Find where the given text appears and provide that cell's center as (X, Y) coordinate. 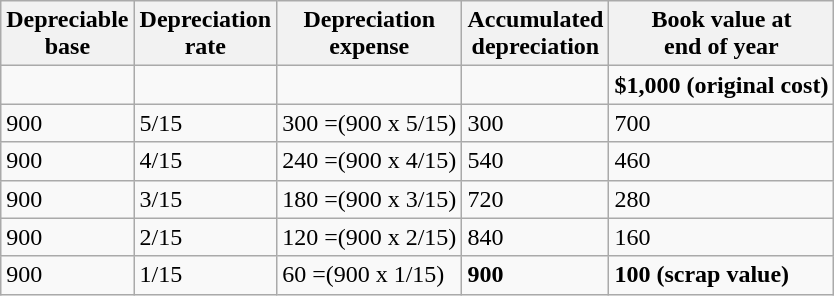
4/15 (206, 161)
1/15 (206, 275)
540 (536, 161)
160 (722, 237)
Depreciation expense (370, 34)
Accumulated depreciation (536, 34)
60 =(900 x 1/15) (370, 275)
840 (536, 237)
2/15 (206, 237)
300 =(900 x 5/15) (370, 123)
120 =(900 x 2/15) (370, 237)
5/15 (206, 123)
240 =(900 x 4/15) (370, 161)
460 (722, 161)
700 (722, 123)
280 (722, 199)
$1,000 (original cost) (722, 85)
Book value at end of year (722, 34)
300 (536, 123)
Depreciation rate (206, 34)
3/15 (206, 199)
100 (scrap value) (722, 275)
720 (536, 199)
180 =(900 x 3/15) (370, 199)
Depreciable base (68, 34)
